For the text-containing cell, return its midpoint in [X, Y] coordinate format. 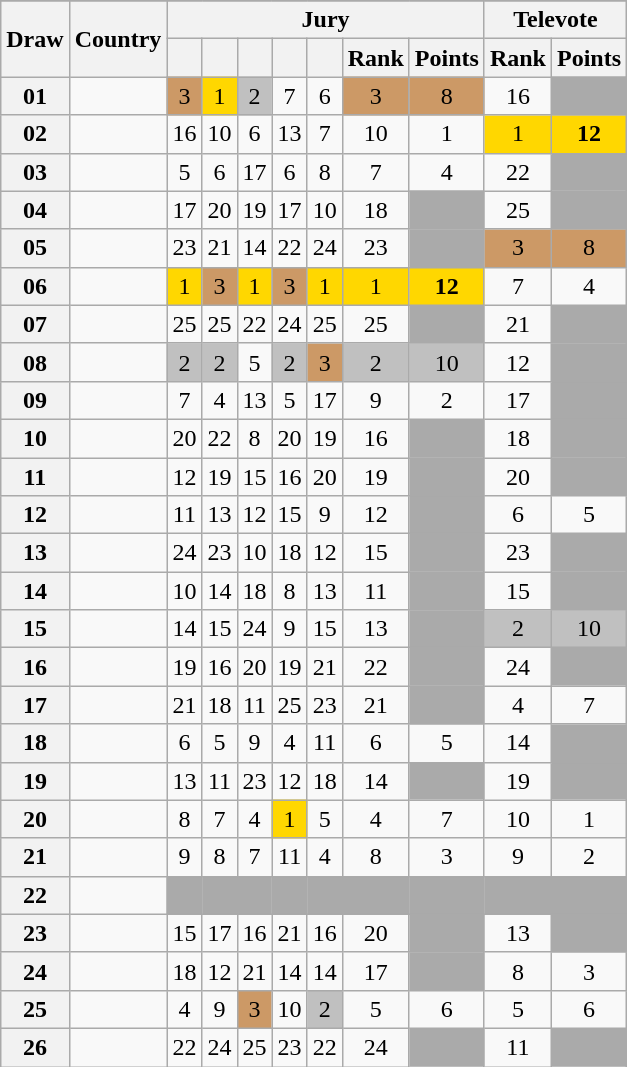
08 [35, 362]
01 [35, 96]
09 [35, 400]
03 [35, 172]
05 [35, 248]
07 [35, 324]
Televote [555, 20]
02 [35, 134]
Country [118, 39]
Draw [35, 39]
06 [35, 286]
26 [35, 1047]
04 [35, 210]
Jury [326, 20]
